Return (x, y) of the center of cell containing provided text 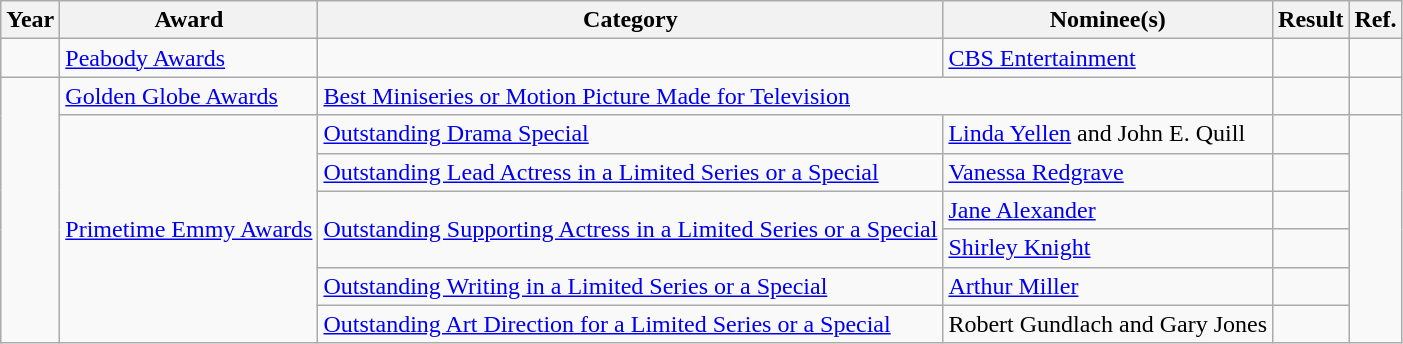
Golden Globe Awards (189, 96)
Ref. (1376, 20)
Shirley Knight (1108, 248)
Jane Alexander (1108, 210)
Robert Gundlach and Gary Jones (1108, 324)
Arthur Miller (1108, 286)
Award (189, 20)
Nominee(s) (1108, 20)
Outstanding Art Direction for a Limited Series or a Special (630, 324)
Best Miniseries or Motion Picture Made for Television (796, 96)
Outstanding Writing in a Limited Series or a Special (630, 286)
Linda Yellen and John E. Quill (1108, 134)
Category (630, 20)
CBS Entertainment (1108, 58)
Vanessa Redgrave (1108, 172)
Outstanding Drama Special (630, 134)
Peabody Awards (189, 58)
Result (1311, 20)
Year (30, 20)
Outstanding Lead Actress in a Limited Series or a Special (630, 172)
Primetime Emmy Awards (189, 229)
Outstanding Supporting Actress in a Limited Series or a Special (630, 229)
